Output the [X, Y] coordinate of the center of the cell containing the given text.  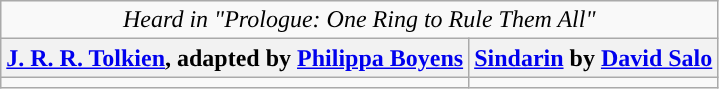
J. R. R. Tolkien, adapted by Philippa Boyens [235, 58]
Sindarin by David Salo [594, 58]
Heard in "Prologue: One Ring to Rule Them All" [360, 20]
